Scan for the cell matching the given text and deliver its (X, Y) coordinate at center. 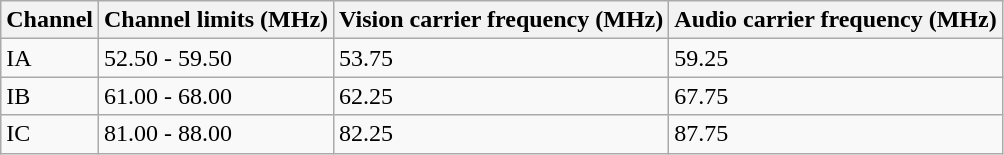
53.75 (502, 58)
IA (50, 58)
Audio carrier frequency (MHz) (836, 20)
61.00 - 68.00 (216, 96)
67.75 (836, 96)
Vision carrier frequency (MHz) (502, 20)
82.25 (502, 134)
81.00 - 88.00 (216, 134)
62.25 (502, 96)
Channel (50, 20)
59.25 (836, 58)
Channel limits (MHz) (216, 20)
52.50 - 59.50 (216, 58)
IC (50, 134)
IB (50, 96)
87.75 (836, 134)
